Locate the cell with the specified text and output its [x, y] center coordinate. 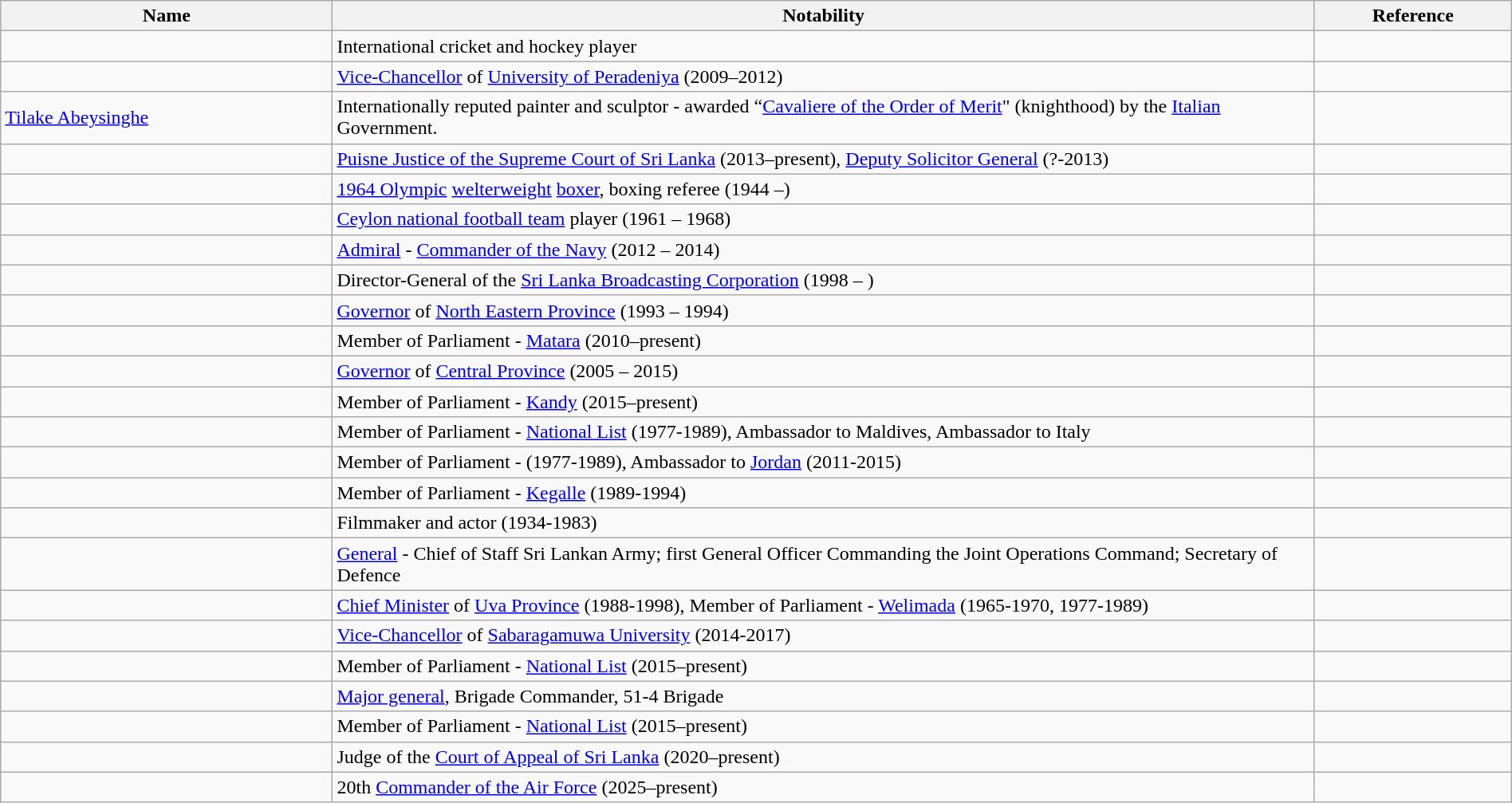
Ceylon national football team player (1961 – 1968) [823, 219]
Member of Parliament - Matara (2010–present) [823, 340]
Reference [1413, 16]
Notability [823, 16]
1964 Olympic welterweight boxer, boxing referee (1944 –) [823, 189]
Major general, Brigade Commander, 51-4 Brigade [823, 696]
General - Chief of Staff Sri Lankan Army; first General Officer Commanding the Joint Operations Command; Secretary of Defence [823, 565]
Governor of North Eastern Province (1993 – 1994) [823, 310]
20th Commander of the Air Force (2025–present) [823, 787]
International cricket and hockey player [823, 46]
Internationally reputed painter and sculptor - awarded “Cavaliere of the Order of Merit" (knighthood) by the Italian Government. [823, 118]
Tilake Abeysinghe [167, 118]
Governor of Central Province (2005 – 2015) [823, 371]
Member of Parliament - (1977-1989), Ambassador to Jordan (2011-2015) [823, 463]
Member of Parliament - National List (1977-1989), Ambassador to Maldives, Ambassador to Italy [823, 432]
Member of Parliament - Kegalle (1989-1994) [823, 493]
Chief Minister of Uva Province (1988-1998), Member of Parliament - Welimada (1965-1970, 1977-1989) [823, 605]
Member of Parliament - Kandy (2015–present) [823, 401]
Admiral - Commander of the Navy (2012 – 2014) [823, 250]
Vice-Chancellor of Sabaragamuwa University (2014-2017) [823, 636]
Director-General of the Sri Lanka Broadcasting Corporation (1998 – ) [823, 280]
Judge of the Court of Appeal of Sri Lanka (2020–present) [823, 757]
Vice-Chancellor of University of Peradeniya (2009–2012) [823, 77]
Puisne Justice of the Supreme Court of Sri Lanka (2013–present), Deputy Solicitor General (?-2013) [823, 159]
Filmmaker and actor (1934-1983) [823, 523]
Name [167, 16]
